Determine the (X, Y) coordinate at the center of the cell enclosing the given text.  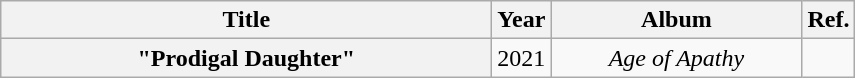
Ref. (828, 20)
Year (522, 20)
"Prodigal Daughter" (246, 58)
2021 (522, 58)
Album (676, 20)
Age of Apathy (676, 58)
Title (246, 20)
